Return (X, Y) of the center of cell containing provided text 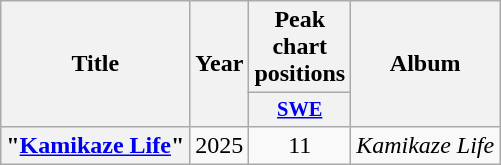
2025 (220, 145)
11 (300, 145)
Peak chart positions (300, 47)
"Kamikaze Life" (96, 145)
Title (96, 64)
Kamikaze Life (426, 145)
Album (426, 64)
SWE (300, 110)
Year (220, 64)
